Return the (x, y) coordinate for the center point of the cell that contains the specified text.  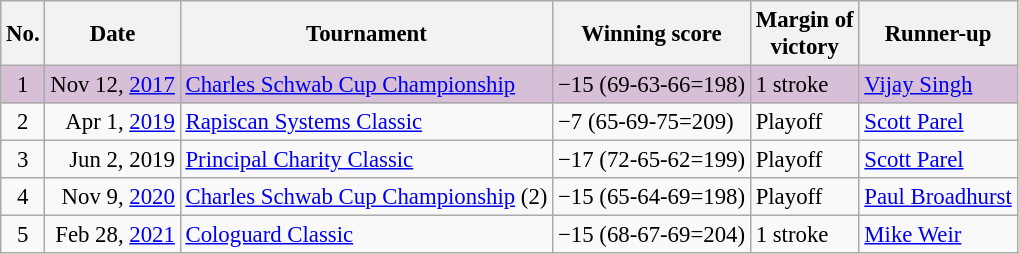
−15 (68-67-69=204) (652, 235)
Mike Weir (938, 235)
Margin ofvictory (804, 34)
Charles Schwab Cup Championship (2) (366, 197)
Paul Broadhurst (938, 197)
−7 (65-69-75=209) (652, 122)
1 (23, 85)
Principal Charity Classic (366, 160)
−15 (69-63-66=198) (652, 85)
3 (23, 160)
Nov 9, 2020 (112, 197)
2 (23, 122)
Vijay Singh (938, 85)
Tournament (366, 34)
Feb 28, 2021 (112, 235)
Charles Schwab Cup Championship (366, 85)
Date (112, 34)
−15 (65-64-69=198) (652, 197)
−17 (72-65-62=199) (652, 160)
Runner-up (938, 34)
Apr 1, 2019 (112, 122)
Nov 12, 2017 (112, 85)
No. (23, 34)
Rapiscan Systems Classic (366, 122)
4 (23, 197)
Jun 2, 2019 (112, 160)
Winning score (652, 34)
5 (23, 235)
Cologuard Classic (366, 235)
